For the text-containing cell, return its midpoint in (x, y) coordinate format. 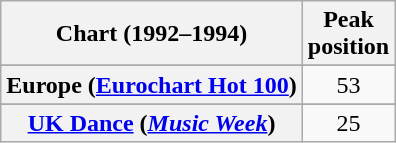
Europe (Eurochart Hot 100) (152, 85)
25 (348, 123)
UK Dance (Music Week) (152, 123)
Peakposition (348, 34)
53 (348, 85)
Chart (1992–1994) (152, 34)
